Return the [x, y] coordinate for the center point of the cell that contains the specified text.  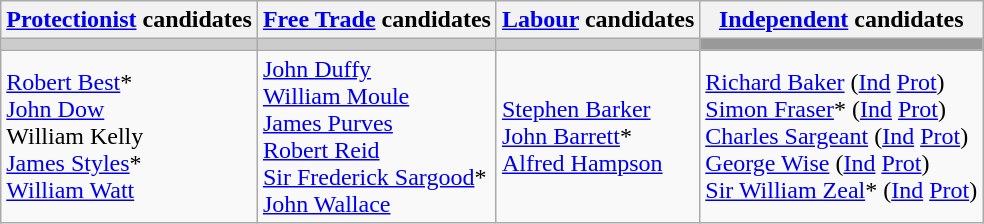
Free Trade candidates [376, 20]
Robert Best*John DowWilliam KellyJames Styles*William Watt [130, 136]
Labour candidates [598, 20]
Protectionist candidates [130, 20]
Richard Baker (Ind Prot)Simon Fraser* (Ind Prot)Charles Sargeant (Ind Prot)George Wise (Ind Prot)Sir William Zeal* (Ind Prot) [842, 136]
Stephen BarkerJohn Barrett*Alfred Hampson [598, 136]
John DuffyWilliam MouleJames PurvesRobert ReidSir Frederick Sargood*John Wallace [376, 136]
Independent candidates [842, 20]
